Return the (x, y) coordinate for the center point of the cell that contains the specified text.  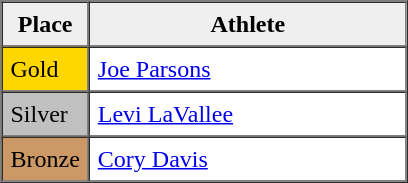
Bronze (46, 158)
Gold (46, 68)
Silver (46, 114)
Levi LaVallee (248, 114)
Cory Davis (248, 158)
Athlete (248, 24)
Joe Parsons (248, 68)
Place (46, 24)
